Return the (x, y) coordinate for the center point of the cell that contains the specified text.  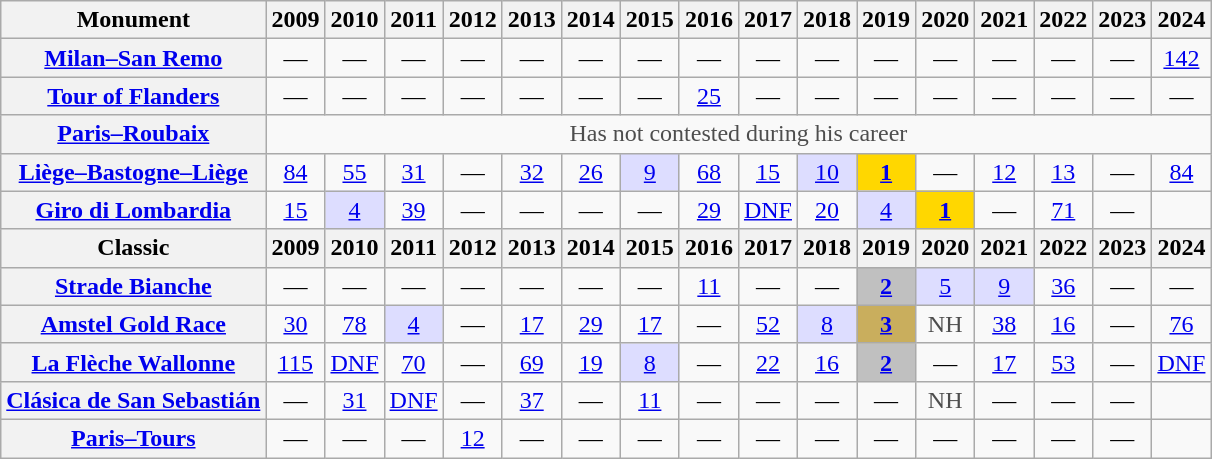
13 (1064, 172)
Amstel Gold Race (134, 324)
68 (708, 172)
78 (354, 324)
5 (946, 286)
52 (768, 324)
53 (1064, 362)
Clásica de San Sebastián (134, 400)
37 (532, 400)
30 (296, 324)
38 (1004, 324)
142 (1182, 58)
76 (1182, 324)
55 (354, 172)
25 (708, 96)
36 (1064, 286)
Tour of Flanders (134, 96)
70 (414, 362)
26 (590, 172)
71 (1064, 210)
3 (886, 324)
Strade Bianche (134, 286)
Giro di Lombardia (134, 210)
Has not contested during his career (738, 134)
Paris–Tours (134, 438)
39 (414, 210)
32 (532, 172)
Paris–Roubaix (134, 134)
Classic (134, 248)
Monument (134, 20)
20 (828, 210)
Milan–San Remo (134, 58)
69 (532, 362)
19 (590, 362)
La Flèche Wallonne (134, 362)
115 (296, 362)
22 (768, 362)
10 (828, 172)
Liège–Bastogne–Liège (134, 172)
